Detect which cell encompasses the target text, then output its [X, Y] center coordinate. 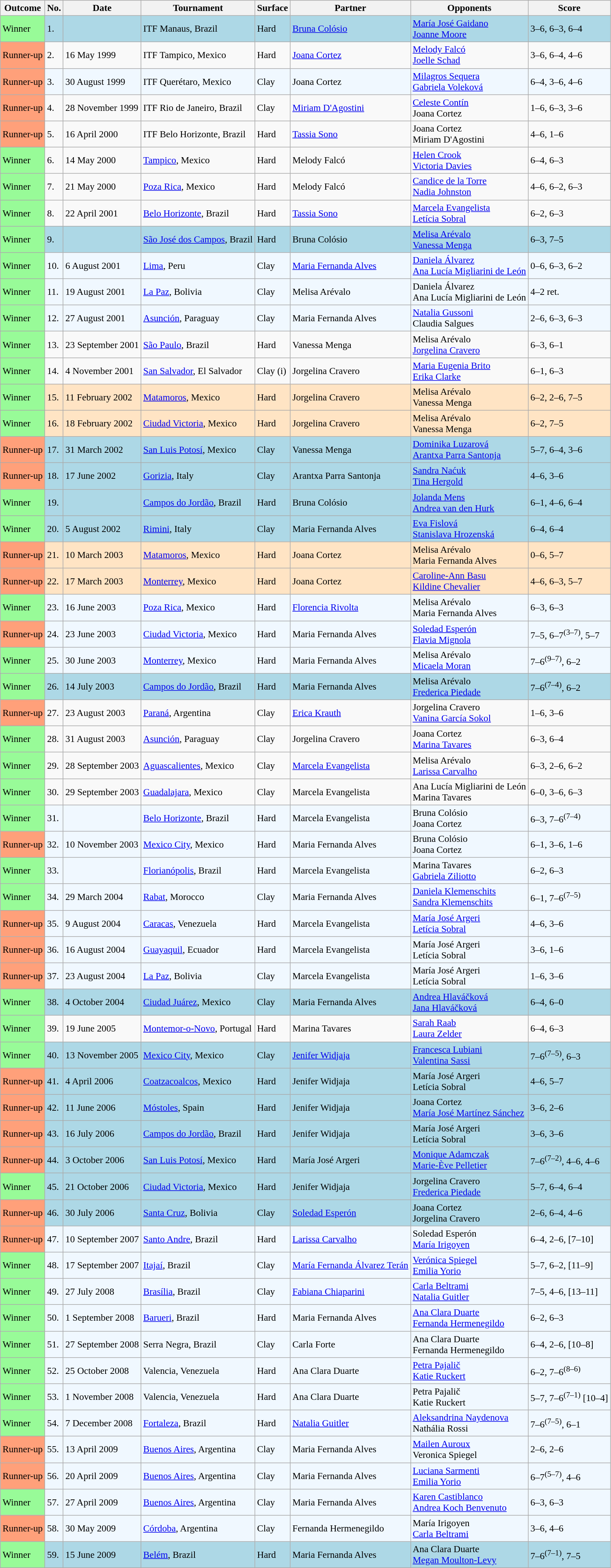
9 August 2004 [102, 923]
Rimini, Italy [198, 529]
ITF Manaus, Brazil [198, 28]
7–6(7–5), 6–3 [569, 1055]
16 June 2003 [102, 608]
11 June 2006 [102, 1107]
29 March 2004 [102, 897]
4 October 2004 [102, 1002]
26. [54, 686]
6–3, 2–6, 6–2 [569, 765]
21 May 2000 [102, 187]
52. [54, 1370]
59. [54, 1555]
20 April 2009 [102, 1476]
15 June 2009 [102, 1555]
0–6, 6–3, 6–2 [569, 266]
Lima, Peru [198, 266]
25 October 2008 [102, 1370]
23 September 2001 [102, 344]
6–4, 6–0 [569, 1002]
Paraná, Argentina [198, 712]
8. [54, 213]
29 September 2003 [102, 792]
Soledad Esperón Flavia Mignola [469, 634]
Ana Lucía Migliarini de León Marina Tavares [469, 792]
16 July 2006 [102, 1134]
Aguascalientes, Mexico [198, 765]
16. [54, 423]
35. [54, 923]
38. [54, 1002]
5. [54, 134]
Verónica Spiegel Emilia Yorio [469, 1265]
3–6, 6–3, 6–4 [569, 28]
4–2 ret. [569, 292]
29. [54, 765]
Date [102, 8]
Melody Falcó Joelle Schad [469, 55]
47. [54, 1239]
ITF Tampico, Mexico [198, 55]
30 July 2006 [102, 1213]
17 March 2003 [102, 581]
Daniela Klemenschits Sandra Klemenschits [469, 897]
27 April 2009 [102, 1502]
46. [54, 1213]
São José dos Campos, Brazil [198, 239]
6–2, 2–6, 7–5 [569, 397]
Joana Cortez María José Martínez Sánchez [469, 1107]
Joana Cortez Miriam D'Agostini [469, 134]
41. [54, 1081]
Melisa Arévalo Jorgelina Cravero [469, 344]
19 June 2005 [102, 1028]
6–3, 7–5 [569, 239]
30 August 1999 [102, 81]
12. [54, 318]
13. [54, 344]
16 May 1999 [102, 55]
6. [54, 160]
Sarah Raab Laura Zelder [469, 1028]
7–6(9–7), 6–2 [569, 660]
Marina Tavares [350, 1028]
Sandra Naćuk Tina Hergold [469, 476]
Rabat, Morocco [198, 897]
Aleksandrina Naydenova Nathália Rossi [469, 1423]
17 September 2007 [102, 1265]
María Irigoyen Carla Beltrami [469, 1529]
Brasília, Brazil [198, 1291]
6–1, 6–3 [569, 370]
6–3, 7–6(7–4) [569, 818]
ITF Belo Horizonte, Brazil [198, 134]
María José Argeri [350, 1160]
Córdoba, Argentina [198, 1529]
Candice de la Torre Nadia Johnston [469, 187]
6–1, 7–6(7–5) [569, 897]
4 November 2001 [102, 370]
22 April 2001 [102, 213]
Tampico, Mexico [198, 160]
53. [54, 1397]
7–6(7–5), 6–1 [569, 1423]
21. [54, 555]
Soledad Esperón [350, 1213]
Monique Adamczak Marie-Ève Pelletier [469, 1160]
3–6, 2–6 [569, 1107]
18. [54, 476]
6–4, 6–4 [569, 529]
25. [54, 660]
7–5, 4–6, [13–11] [569, 1291]
21 October 2006 [102, 1186]
Tournament [198, 8]
6–3, 6–4 [569, 739]
Marcela Evangelista Letícia Sobral [469, 213]
Fortaleza, Brazil [198, 1423]
Arantxa Parra Santonja [350, 476]
Natalia Gussoni Claudia Salgues [469, 318]
Marina Tavares Gabriela Ziliotto [469, 871]
Joana Cortez Jorgelina Cravero [469, 1213]
Miriam D'Agostini [350, 107]
Andrea Hlaváčková Jana Hlaváčková [469, 1002]
Caroline-Ann Basu Kildine Chevalier [469, 581]
3 October 2006 [102, 1160]
57. [54, 1502]
Dominika Luzarová Arantxa Parra Santonja [469, 450]
6 August 2001 [102, 266]
28. [54, 739]
5–7, 6–4, 6–4 [569, 1186]
4. [54, 107]
30 June 2003 [102, 660]
São Paulo, Brazil [198, 344]
16 August 2004 [102, 949]
6–4, 3–6, 4–6 [569, 81]
Jorgelina Cravero Vanina García Sokol [469, 712]
6–1, 3–6, 1–6 [569, 844]
23. [54, 608]
45. [54, 1186]
23 August 2003 [102, 712]
36. [54, 949]
Jolanda Mens Andrea van den Hurk [469, 502]
7–6(7–2), 4–6, 4–6 [569, 1160]
Guadalajara, Mexico [198, 792]
3–6, 6–4, 4–6 [569, 55]
33. [54, 871]
34. [54, 897]
Coatzacoalcos, Mexico [198, 1081]
13 November 2005 [102, 1055]
No. [54, 8]
Erica Krauth [350, 712]
ITF Querétaro, Mexico [198, 81]
Melisa Arévalo Micaela Moran [469, 660]
3. [54, 81]
3–6, 3–6 [569, 1134]
María Fernanda Álvarez Terán [350, 1265]
María José Gaidano Joanne Moore [469, 28]
10 November 2003 [102, 844]
6–4, 2–6, [10–8] [569, 1344]
6–2, 7–6(8–6) [569, 1370]
24. [54, 634]
2–6, 2–6 [569, 1449]
6–1, 4–6, 6–4 [569, 502]
4–6, 1–6 [569, 134]
5–7, 6–4, 3–6 [569, 450]
10 March 2003 [102, 555]
56. [54, 1476]
23 August 2004 [102, 975]
Celeste Contín Joana Cortez [469, 107]
Itajaí, Brazil [198, 1265]
16 April 2000 [102, 134]
Belém, Brazil [198, 1555]
Larissa Carvalho [350, 1239]
11. [54, 292]
4–6, 5–7 [569, 1081]
30. [54, 792]
Surface [273, 8]
6–3, 6–1 [569, 344]
11 February 2002 [102, 397]
44. [54, 1160]
6–7(5–7), 4–6 [569, 1476]
San Salvador, El Salvador [198, 370]
42. [54, 1107]
Clay (i) [273, 370]
31. [54, 818]
7 December 2008 [102, 1423]
14. [54, 370]
55. [54, 1449]
1 September 2008 [102, 1317]
31 March 2002 [102, 450]
Guayaquil, Ecuador [198, 949]
Barueri, Brazil [198, 1317]
Melisa Arévalo [350, 292]
Serra Negra, Brazil [198, 1344]
14 May 2000 [102, 160]
27 July 2008 [102, 1291]
54. [54, 1423]
27. [54, 712]
Florianópolis, Brazil [198, 871]
1 November 2008 [102, 1397]
49. [54, 1291]
13 April 2009 [102, 1449]
4–6, 6–2, 6–3 [569, 187]
43. [54, 1134]
Caracas, Venezuela [198, 923]
Santa Cruz, Bolivia [198, 1213]
20. [54, 529]
30 May 2009 [102, 1529]
39. [54, 1028]
Mailen Auroux Veronica Spiegel [469, 1449]
7–6(7–4), 6–2 [569, 686]
4 April 2006 [102, 1081]
Carla Beltrami Natalia Guitler [469, 1291]
10. [54, 266]
22. [54, 581]
40. [54, 1055]
58. [54, 1529]
28 November 1999 [102, 107]
9. [54, 239]
Joana Cortez Marina Tavares [469, 739]
2. [54, 55]
Eva Fislová Stanislava Hrozenská [469, 529]
10 September 2007 [102, 1239]
17. [54, 450]
Natalia Guitler [350, 1423]
Carla Forte [350, 1344]
7. [54, 187]
Helen Crook Victoria Davies [469, 160]
6–2, 7–5 [569, 423]
6–4, 2–6, [7–10] [569, 1239]
4–6, 6–3, 5–7 [569, 581]
3–6, 1–6 [569, 949]
Móstoles, Spain [198, 1107]
50. [54, 1317]
5 August 2002 [102, 529]
7–5, 6–7(3–7), 5–7 [569, 634]
Florencia Rivolta [350, 608]
27 August 2001 [102, 318]
ITF Rio de Janeiro, Brazil [198, 107]
6–0, 3–6, 6–3 [569, 792]
Partner [350, 8]
Score [569, 8]
Opponents [469, 8]
Fernanda Hermenegildo [350, 1529]
27 September 2008 [102, 1344]
37. [54, 975]
Outcome [23, 8]
17 June 2002 [102, 476]
18 February 2002 [102, 423]
Ciudad Juárez, Mexico [198, 1002]
Fabiana Chiaparini [350, 1291]
Montemor-o-Novo, Portugal [198, 1028]
1. [54, 28]
23 June 2003 [102, 634]
2–6, 6–3, 6–3 [569, 318]
51. [54, 1344]
5–7, 6–2, [11–9] [569, 1265]
19 August 2001 [102, 292]
Jorgelina Cravero Frederica Piedade [469, 1186]
Melisa Arévalo Larissa Carvalho [469, 765]
7–6(7–1), 7–5 [569, 1555]
14 July 2003 [102, 686]
48. [54, 1265]
2–6, 6–4, 4–6 [569, 1213]
Santo Andre, Brazil [198, 1239]
Maria Eugenia Brito Erika Clarke [469, 370]
0–6, 5–7 [569, 555]
Melisa Arévalo Frederica Piedade [469, 686]
1–6, 6–3, 3–6 [569, 107]
Francesca Lubiani Valentina Sassi [469, 1055]
19. [54, 502]
5–7, 7–6(7–1) [10–4] [569, 1397]
28 September 2003 [102, 765]
Ana Clara Duarte Megan Moulton-Levy [469, 1555]
15. [54, 397]
3–6, 4–6 [569, 1529]
Luciana Sarmenti Emilia Yorio [469, 1476]
Soledad Esperón María Irigoyen [469, 1239]
Gorizia, Italy [198, 476]
32. [54, 844]
Milagros Sequera Gabriela Voleková [469, 81]
31 August 2003 [102, 739]
Karen Castiblanco Andrea Koch Benvenuto [469, 1502]
